Capture the cell that displays the provided text and extract its (x, y) central coordinate. 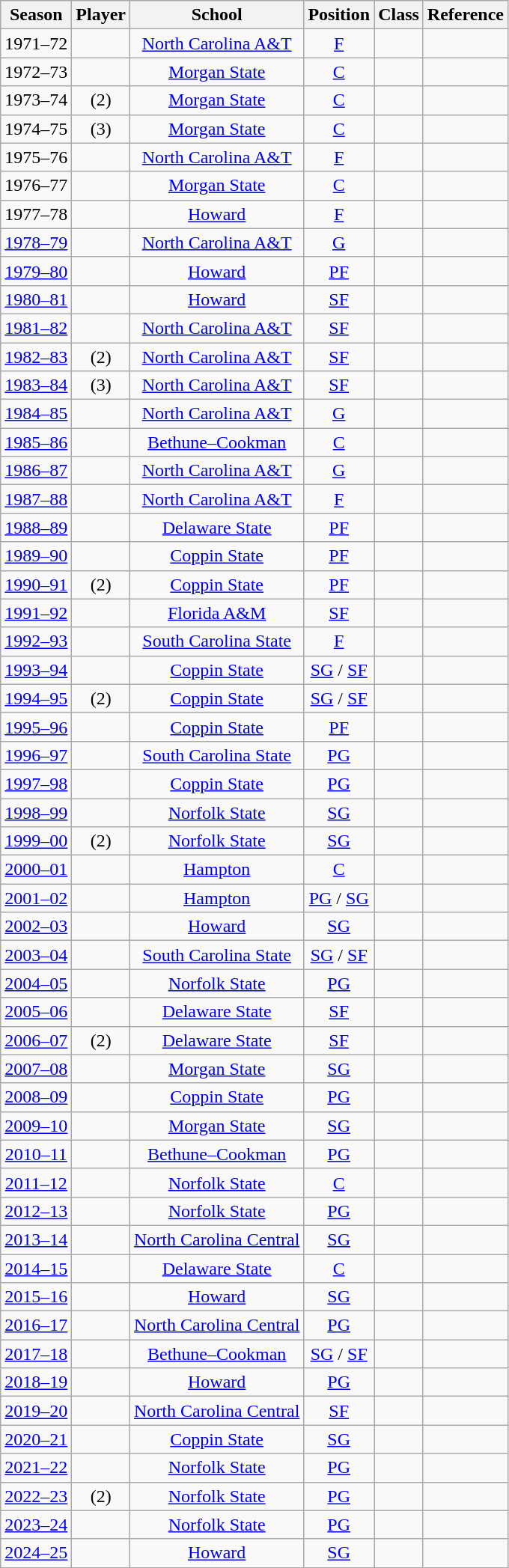
2002–03 (36, 927)
1973–74 (36, 100)
2010–11 (36, 1154)
1982–83 (36, 357)
2004–05 (36, 983)
2006–07 (36, 1040)
1971–72 (36, 43)
1998–99 (36, 812)
1992–93 (36, 641)
2018–19 (36, 1382)
2023–24 (36, 1525)
1989–90 (36, 556)
Position (339, 15)
2015–16 (36, 1297)
1993–94 (36, 670)
2012–13 (36, 1211)
Florida A&M (217, 613)
School (217, 15)
1995–96 (36, 727)
2022–23 (36, 1496)
1997–98 (36, 784)
2000–01 (36, 870)
2005–06 (36, 1012)
2021–22 (36, 1468)
1983–84 (36, 385)
1975–76 (36, 157)
1996–97 (36, 755)
PG / SG (339, 898)
2007–08 (36, 1069)
2019–20 (36, 1411)
1972–73 (36, 72)
2013–14 (36, 1239)
2014–15 (36, 1269)
1978–79 (36, 242)
1984–85 (36, 414)
2011–12 (36, 1183)
2020–21 (36, 1439)
Reference (466, 15)
1986–87 (36, 471)
2024–25 (36, 1553)
1999–00 (36, 841)
Player (101, 15)
Season (36, 15)
2001–02 (36, 898)
1979–80 (36, 271)
1981–82 (36, 328)
1974–75 (36, 129)
1991–92 (36, 613)
1985–86 (36, 442)
2017–18 (36, 1354)
1988–89 (36, 528)
2003–04 (36, 955)
2016–17 (36, 1326)
1994–95 (36, 698)
1980–81 (36, 299)
2009–10 (36, 1126)
1976–77 (36, 186)
1987–88 (36, 499)
1990–91 (36, 585)
1977–78 (36, 214)
Class (399, 15)
2008–09 (36, 1097)
